Detect which cell encompasses the target text, then output its (x, y) center coordinate. 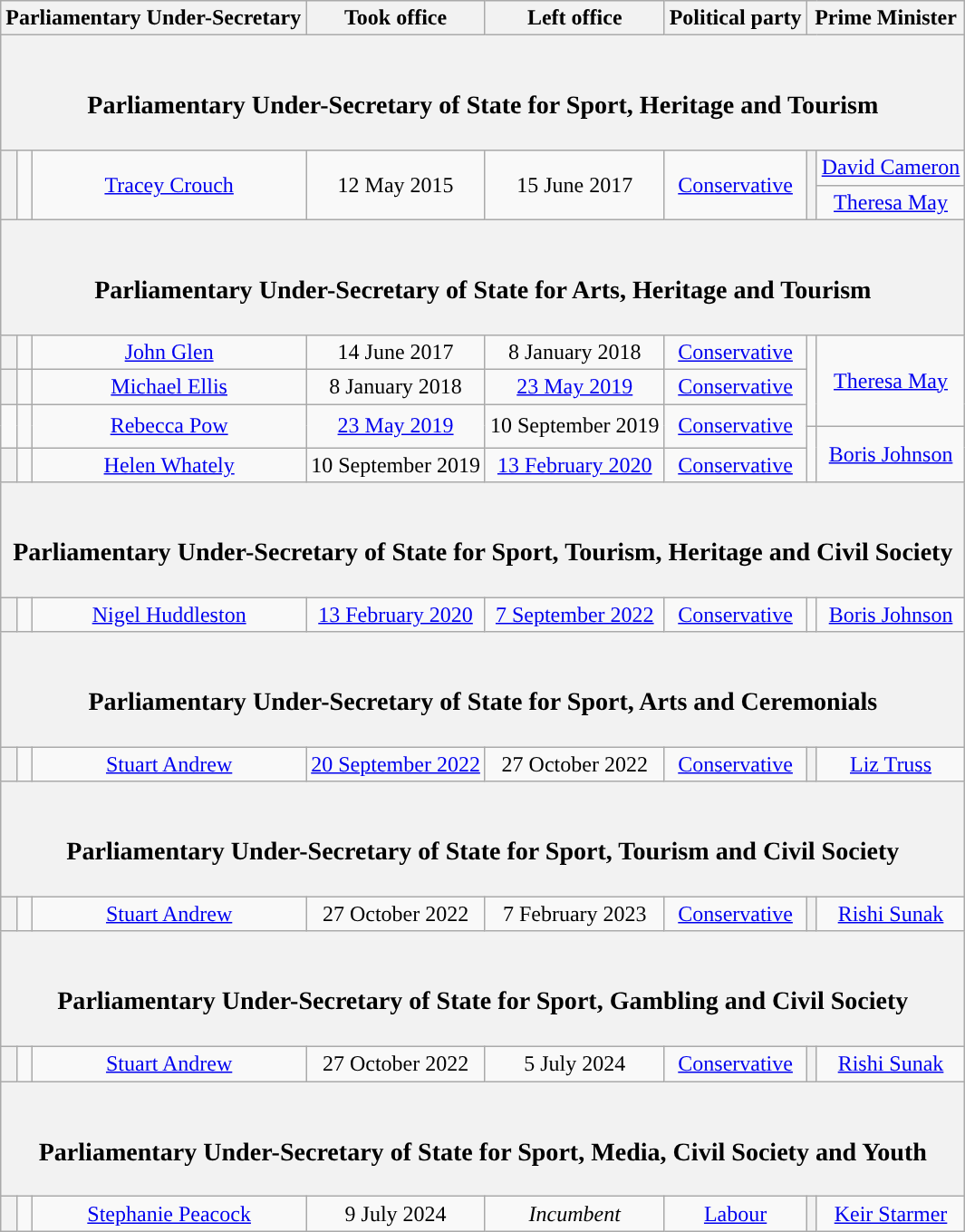
20 September 2022 (396, 764)
12 May 2015 (396, 185)
Parliamentary Under-Secretary (154, 18)
7 September 2022 (574, 615)
Took office (396, 18)
David Cameron (891, 168)
Nigel Huddleston (169, 615)
15 June 2017 (574, 185)
John Glen (169, 352)
Labour (736, 1214)
Parliamentary Under-Secretary of State for Sport, Arts and Ceremonials (483, 689)
Parliamentary Under-Secretary of State for Sport, Tourism and Civil Society (483, 839)
Prime Minister (886, 18)
Keir Starmer (891, 1214)
Liz Truss (891, 764)
Tracey Crouch (169, 185)
7 February 2023 (574, 914)
Michael Ellis (169, 386)
Left office (574, 18)
14 June 2017 (396, 352)
Parliamentary Under-Secretary of State for Sport, Media, Civil Society and Youth (483, 1139)
9 July 2024 (396, 1214)
Parliamentary Under-Secretary of State for Sport, Tourism, Heritage and Civil Society (483, 540)
Parliamentary Under-Secretary of State for Sport, Heritage and Tourism (483, 92)
5 July 2024 (574, 1064)
Helen Whately (169, 465)
Parliamentary Under-Secretary of State for Arts, Heritage and Tourism (483, 277)
Rebecca Pow (169, 426)
Stephanie Peacock (169, 1214)
Parliamentary Under-Secretary of State for Sport, Gambling and Civil Society (483, 988)
Incumbent (574, 1214)
Political party (736, 18)
